Output the [X, Y] coordinate of the center of the cell containing the given text.  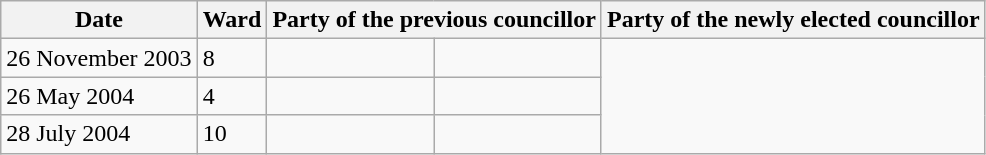
4 [232, 96]
26 May 2004 [99, 96]
Date [99, 20]
26 November 2003 [99, 58]
8 [232, 58]
28 July 2004 [99, 134]
Party of the previous councillor [434, 20]
10 [232, 134]
Ward [232, 20]
Party of the newly elected councillor [793, 20]
